Detect which cell encompasses the target text, then output its [x, y] center coordinate. 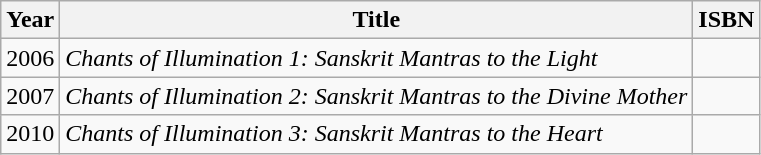
Title [376, 20]
Chants of Illumination 2: Sanskrit Mantras to the Divine Mother [376, 96]
2007 [30, 96]
Year [30, 20]
Chants of Illumination 1: Sanskrit Mantras to the Light [376, 58]
Chants of Illumination 3: Sanskrit Mantras to the Heart [376, 134]
ISBN [726, 20]
2006 [30, 58]
2010 [30, 134]
